Output the (x, y) coordinate of the center of the cell containing the given text.  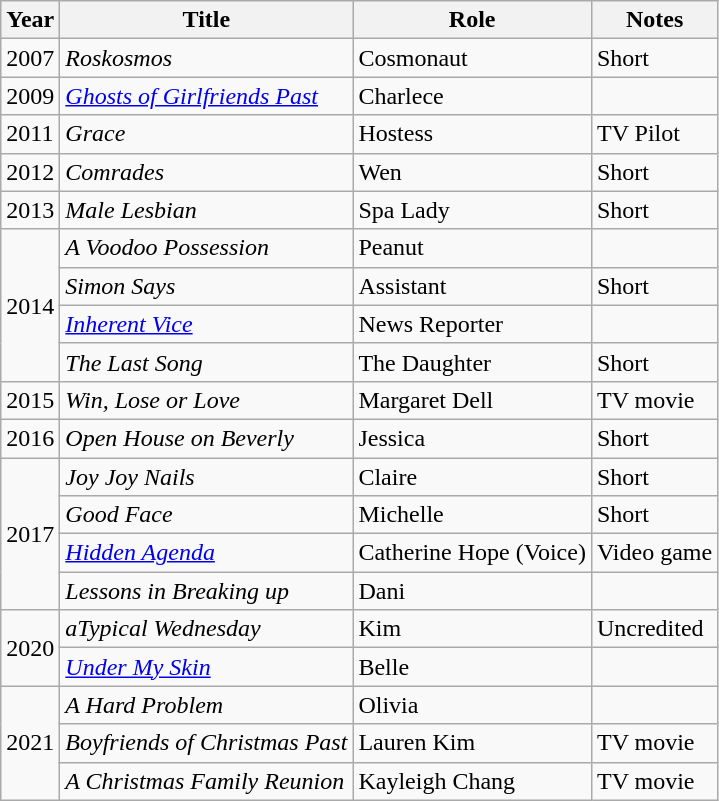
aTypical Wednesday (206, 629)
Claire (472, 477)
Charlece (472, 96)
2009 (30, 96)
Video game (654, 553)
Hostess (472, 134)
Good Face (206, 515)
Under My Skin (206, 667)
Hidden Agenda (206, 553)
2021 (30, 743)
TV Pilot (654, 134)
A Hard Problem (206, 705)
Margaret Dell (472, 400)
Role (472, 20)
Belle (472, 667)
Notes (654, 20)
Boyfriends of Christmas Past (206, 743)
Assistant (472, 286)
Dani (472, 591)
Simon Says (206, 286)
2017 (30, 534)
Title (206, 20)
Joy Joy Nails (206, 477)
Jessica (472, 438)
Olivia (472, 705)
2012 (30, 172)
Peanut (472, 248)
Open House on Beverly (206, 438)
2020 (30, 648)
Kim (472, 629)
2016 (30, 438)
Catherine Hope (Voice) (472, 553)
The Last Song (206, 362)
Wen (472, 172)
Win, Lose or Love (206, 400)
Spa Lady (472, 210)
Ghosts of Girlfriends Past (206, 96)
2007 (30, 58)
The Daughter (472, 362)
2015 (30, 400)
Inherent Vice (206, 324)
A Voodoo Possession (206, 248)
Michelle (472, 515)
2014 (30, 305)
Comrades (206, 172)
Lauren Kim (472, 743)
A Christmas Family Reunion (206, 781)
Cosmonaut (472, 58)
2013 (30, 210)
Uncredited (654, 629)
Male Lesbian (206, 210)
Lessons in Breaking up (206, 591)
Grace (206, 134)
Roskosmos (206, 58)
Year (30, 20)
2011 (30, 134)
Kayleigh Chang (472, 781)
News Reporter (472, 324)
